Pinpoint the cell where the given text exists, returning its [X, Y] midpoint coordinate. 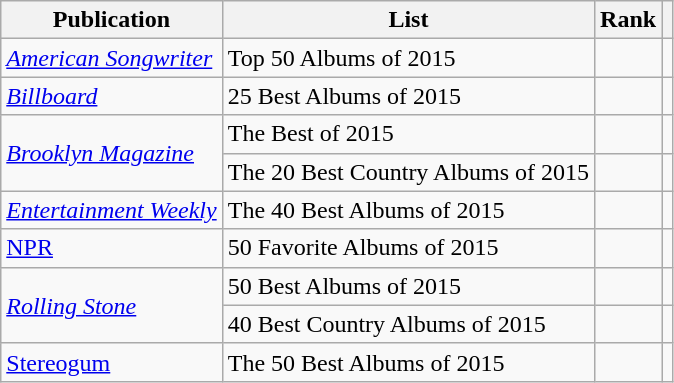
The 50 Best Albums of 2015 [408, 362]
Entertainment Weekly [112, 210]
40 Best Country Albums of 2015 [408, 324]
Rank [628, 20]
Stereogum [112, 362]
25 Best Albums of 2015 [408, 96]
NPR [112, 248]
The 40 Best Albums of 2015 [408, 210]
Billboard [112, 96]
American Songwriter [112, 58]
50 Best Albums of 2015 [408, 286]
Top 50 Albums of 2015 [408, 58]
Publication [112, 20]
Rolling Stone [112, 305]
List [408, 20]
The 20 Best Country Albums of 2015 [408, 172]
Brooklyn Magazine [112, 153]
The Best of 2015 [408, 134]
50 Favorite Albums of 2015 [408, 248]
